Search for the cell housing the specified text and yield its (X, Y) center coordinate. 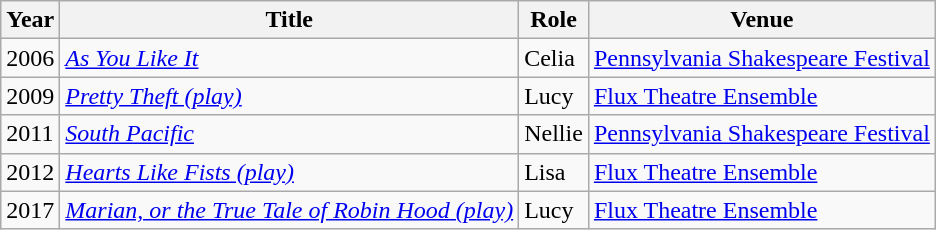
2006 (30, 58)
2017 (30, 210)
South Pacific (290, 134)
Year (30, 20)
Hearts Like Fists (play) (290, 172)
2009 (30, 96)
Role (554, 20)
Pretty Theft (play) (290, 96)
Nellie (554, 134)
Venue (762, 20)
Marian, or the True Tale of Robin Hood (play) (290, 210)
Lisa (554, 172)
2011 (30, 134)
2012 (30, 172)
As You Like It (290, 58)
Title (290, 20)
Celia (554, 58)
